From the cell containing the given text, extract its center point as (x, y) coordinate. 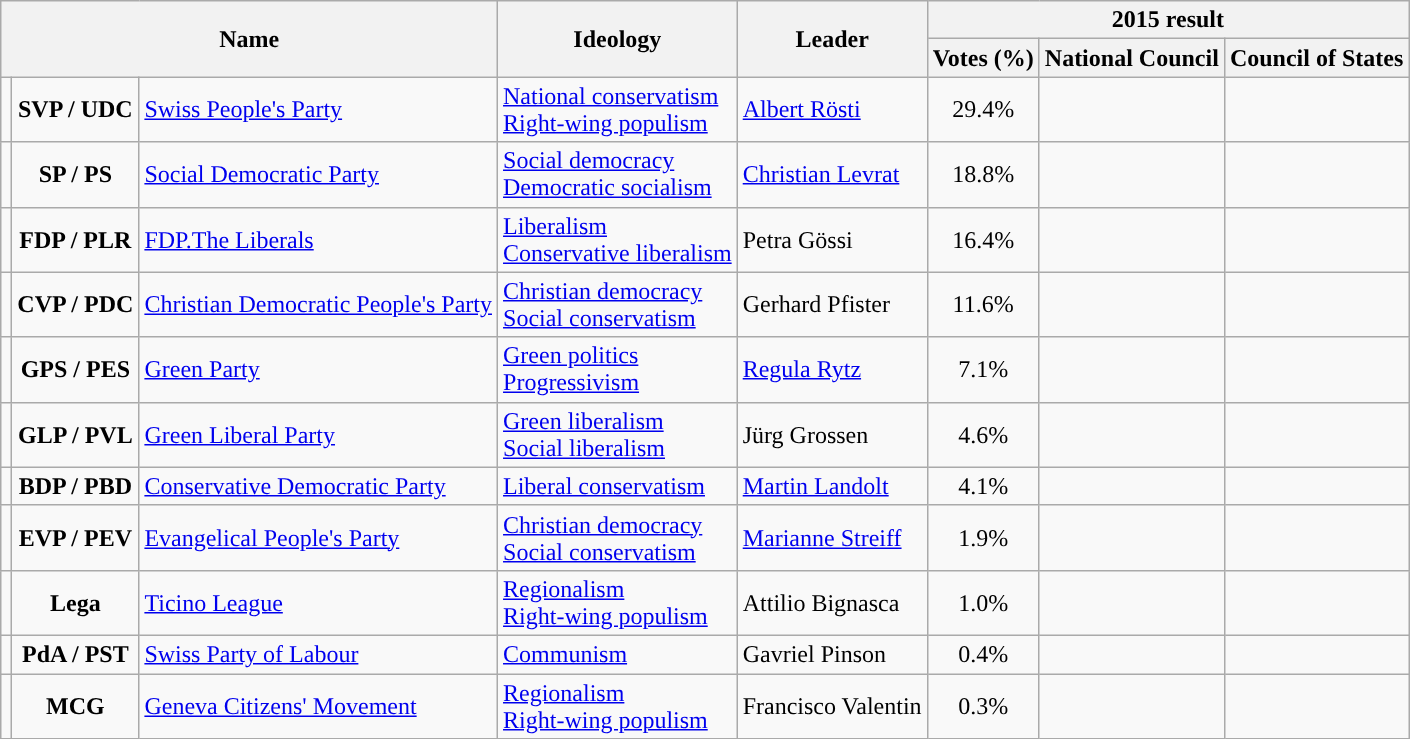
Regula Rytz (832, 370)
SVP / UDC (76, 110)
7.1% (983, 370)
Marianne Streiff (832, 538)
Council of States (1316, 58)
EVP / PEV (76, 538)
SP / PS (76, 174)
Lega (76, 602)
Jürg Grossen (832, 434)
1.0% (983, 602)
Petra Gössi (832, 240)
Swiss People's Party (318, 110)
BDP / PBD (76, 486)
PdA / PST (76, 654)
Evangelical People's Party (318, 538)
Green liberalismSocial liberalism (618, 434)
Votes (%) (983, 58)
National conservatismRight-wing populism (618, 110)
FDP.The Liberals (318, 240)
Social Democratic Party (318, 174)
18.8% (983, 174)
Christian Democratic People's Party (318, 304)
Conservative Democratic Party (318, 486)
Communism (618, 654)
GLP / PVL (76, 434)
4.1% (983, 486)
Attilio Bignasca (832, 602)
Francisco Valentin (832, 706)
MCG (76, 706)
0.3% (983, 706)
FDP / PLR (76, 240)
Martin Landolt (832, 486)
Green politicsProgressivism (618, 370)
National Council (1132, 58)
Albert Rösti (832, 110)
Ticino League (318, 602)
Gerhard Pfister (832, 304)
Christian Levrat (832, 174)
0.4% (983, 654)
CVP / PDC (76, 304)
16.4% (983, 240)
11.6% (983, 304)
2015 result (1168, 20)
Social democracyDemocratic socialism (618, 174)
Liberal conservatism (618, 486)
29.4% (983, 110)
Gavriel Pinson (832, 654)
Green Party (318, 370)
4.6% (983, 434)
Ideology (618, 39)
Swiss Party of Labour (318, 654)
GPS / PES (76, 370)
Name (250, 39)
Geneva Citizens' Movement (318, 706)
Green Liberal Party (318, 434)
LiberalismConservative liberalism (618, 240)
1.9% (983, 538)
Leader (832, 39)
